Pinpoint the cell where the given text exists, returning its (x, y) midpoint coordinate. 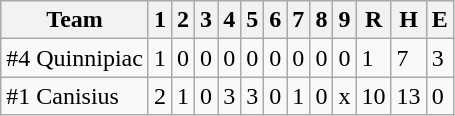
4 (230, 20)
8 (322, 20)
6 (276, 20)
10 (374, 96)
#4 Quinnipiac (75, 58)
R (374, 20)
H (408, 20)
E (440, 20)
Team (75, 20)
13 (408, 96)
5 (252, 20)
#1 Canisius (75, 96)
x (344, 96)
9 (344, 20)
